Return the (X, Y) coordinate for the center point of the cell that contains the specified text.  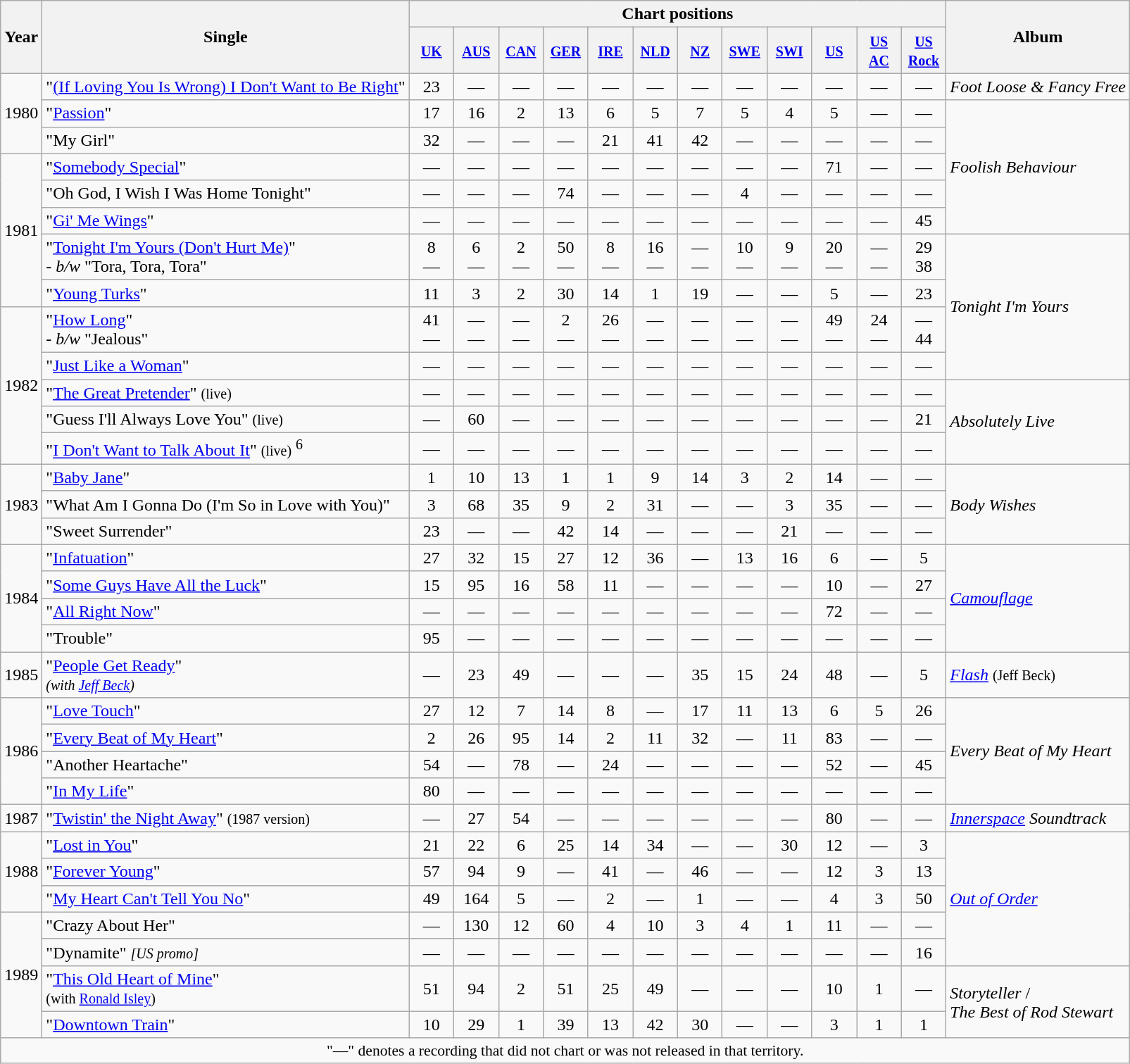
"Another Heartache" (225, 765)
36 (655, 558)
6— (477, 256)
52 (834, 765)
1981 (21, 230)
"How Long"- b/w "Jealous" (225, 330)
Single (225, 37)
1985 (21, 675)
Album (1038, 37)
19 (700, 293)
"Just Like a Woman" (225, 365)
1980 (21, 113)
GER (566, 51)
"Dynamite" [US promo] (225, 952)
74 (566, 194)
"Twistin' the Night Away" (1987 version) (225, 818)
"(If Loving You Is Wrong) I Don't Want to Be Right" (225, 87)
49— (834, 330)
"Tonight I'm Yours (Don't Hurt Me)"- b/w "Tora, Tora, Tora" (225, 256)
34 (655, 845)
48 (834, 675)
"Trouble" (225, 639)
41— (432, 330)
24— (879, 330)
US AC (879, 51)
1987 (21, 818)
164 (477, 899)
10— (745, 256)
SWE (745, 51)
Absolutely Live (1038, 421)
Camouflage (1038, 598)
UK (432, 51)
Body Wishes (1038, 504)
IRE (610, 51)
1988 (21, 872)
"What Am I Gonna Do (I'm So in Love with You)" (225, 504)
2938 (924, 256)
Foolish Behaviour (1038, 167)
Chart positions (677, 14)
50— (566, 256)
26— (610, 330)
"Infatuation" (225, 558)
"The Great Pretender" (live) (225, 392)
"My Girl" (225, 140)
"Crazy About Her" (225, 925)
AUS (477, 51)
"People Get Ready"(with Jeff Beck) (225, 675)
20— (834, 256)
"All Right Now" (225, 611)
NZ (700, 51)
71 (834, 167)
"This Old Heart of Mine" (with Ronald Isley) (225, 989)
SWI (789, 51)
Storyteller / The Best of Rod Stewart (1038, 1001)
8 (610, 711)
"Somebody Special" (225, 167)
"Sweet Surrender" (225, 531)
"Love Touch" (225, 711)
16— (655, 256)
83 (834, 738)
"Young Turks" (225, 293)
130 (477, 925)
9— (789, 256)
1983 (21, 504)
"Guess I'll Always Love You" (live) (225, 420)
1986 (21, 751)
1982 (21, 385)
"Downtown Train" (225, 1025)
Every Beat of My Heart (1038, 751)
Foot Loose & Fancy Free (1038, 87)
72 (834, 611)
31 (655, 504)
1989 (21, 975)
Tonight I'm Yours (1038, 306)
Year (21, 37)
"Oh God, I Wish I Was Home Tonight" (225, 194)
US Rock (924, 51)
"—" denotes a recording that did not chart or was not released in that territory. (565, 1051)
"Forever Young" (225, 872)
"Every Beat of My Heart" (225, 738)
39 (566, 1025)
58 (566, 584)
"Some Guys Have All the Luck" (225, 584)
50 (924, 899)
57 (432, 872)
"Passion" (225, 113)
"I Don't Want to Talk About It" (live) 6 (225, 449)
"Gi' Me Wings" (225, 220)
29 (477, 1025)
68 (477, 504)
Innerspace Soundtrack (1038, 818)
"Lost in You" (225, 845)
Flash (Jeff Beck) (1038, 675)
46 (700, 872)
CAN (521, 51)
"In My Life" (225, 791)
"My Heart Can't Tell You No" (225, 899)
22 (477, 845)
"Baby Jane" (225, 477)
US (834, 51)
Out of Order (1038, 899)
78 (521, 765)
—44 (924, 330)
1984 (21, 598)
NLD (655, 51)
